Return the (X, Y) coordinate for the center point of the cell that contains the specified text.  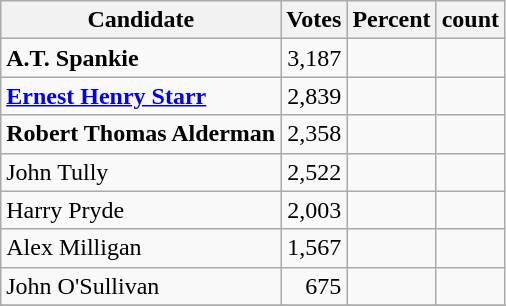
John Tully (141, 172)
Candidate (141, 20)
Votes (314, 20)
2,839 (314, 96)
John O'Sullivan (141, 286)
Robert Thomas Alderman (141, 134)
2,358 (314, 134)
Ernest Henry Starr (141, 96)
1,567 (314, 248)
count (470, 20)
675 (314, 286)
Alex Milligan (141, 248)
2,522 (314, 172)
Percent (392, 20)
A.T. Spankie (141, 58)
2,003 (314, 210)
3,187 (314, 58)
Harry Pryde (141, 210)
